Detect which cell encompasses the target text, then output its [X, Y] center coordinate. 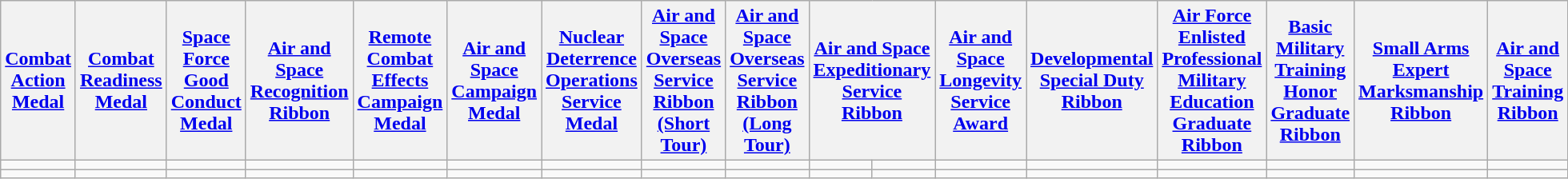
Nuclear Deterrence Operations Service Medal [592, 81]
Air and Space Overseas Service Ribbon (Long Tour) [767, 81]
Air and Space Expeditionary Service Ribbon [872, 81]
Space Force Good Conduct Medal [206, 81]
Air and Space Training Ribbon [1528, 81]
Remote Combat Effects Campaign Medal [400, 81]
Air and Space Longevity Service Award [981, 81]
Air Force Enlisted Professional Military Education Graduate Ribbon [1212, 81]
Air and Space Overseas Service Ribbon (Short Tour) [683, 81]
Combat Action Medal [38, 81]
Air and Space Recognition Ribbon [299, 81]
Small Arms Expert Marksmanship Ribbon [1421, 81]
Developmental Special Duty Ribbon [1092, 81]
Air and Space Campaign Medal [494, 81]
Basic Military Training Honor Graduate Ribbon [1310, 81]
Combat Readiness Medal [121, 81]
